Return (x, y) of the center of cell containing provided text 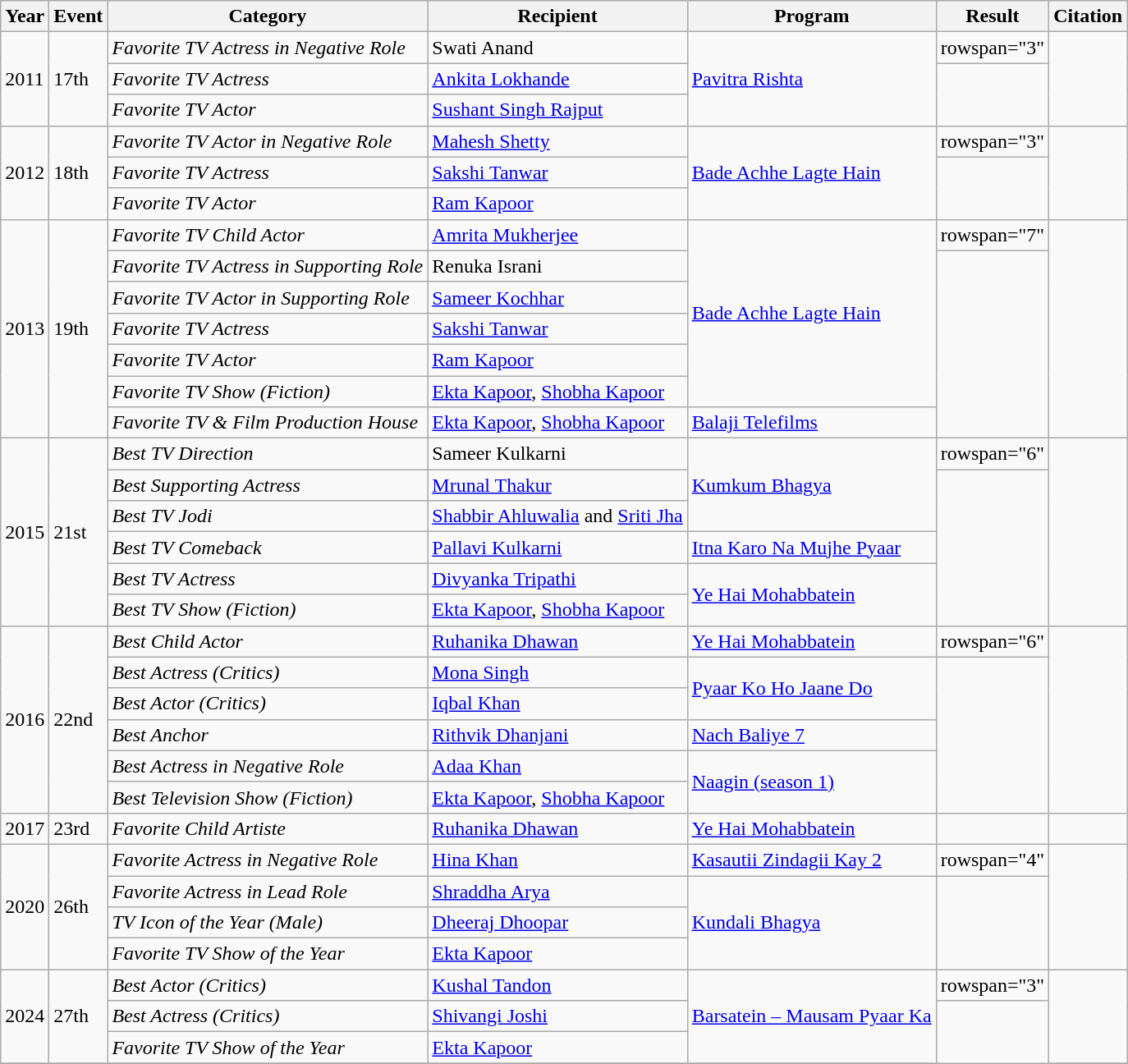
Sushant Singh Rajput (557, 110)
Best Child Actor (268, 641)
Favorite TV Child Actor (268, 235)
Iqbal Khan (557, 704)
Ankita Lokhande (557, 79)
27th (79, 1016)
Amrita Mukherjee (557, 235)
Sameer Kulkarni (557, 454)
Best TV Comeback (268, 548)
Pavitra Rishta (811, 79)
Favorite TV Show (Fiction) (268, 392)
Kasautii Zindagii Kay 2 (811, 860)
Mrunal Thakur (557, 485)
Best Supporting Actress (268, 485)
Hina Khan (557, 860)
2013 (25, 328)
Divyanka Tripathi (557, 579)
Favorite TV Actress in Negative Role (268, 48)
Nach Baliye 7 (811, 735)
Adaa Khan (557, 766)
Kushal Tandon (557, 985)
22nd (79, 719)
Mona Singh (557, 672)
Favorite Actress in Negative Role (268, 860)
Shivangi Joshi (557, 1016)
Best Actress in Negative Role (268, 766)
2012 (25, 172)
Balaji Telefilms (811, 423)
Favorite TV Actress in Supporting Role (268, 266)
Naagin (season 1) (811, 782)
Best TV Show (Fiction) (268, 610)
Category (268, 16)
18th (79, 172)
Mahesh Shetty (557, 141)
Best Television Show (Fiction) (268, 797)
2015 (25, 532)
Renuka Israni (557, 266)
Favorite Child Artiste (268, 828)
Kundali Bhagya (811, 922)
Shraddha Arya (557, 891)
2011 (25, 79)
Favorite TV & Film Production House (268, 423)
Event (79, 16)
Best TV Direction (268, 454)
Itna Karo Na Mujhe Pyaar (811, 548)
Result (993, 16)
17th (79, 79)
Citation (1089, 16)
Best Anchor (268, 735)
Favorite Actress in Lead Role (268, 891)
2020 (25, 906)
19th (79, 328)
23rd (79, 828)
Dheeraj Dhoopar (557, 923)
21st (79, 532)
Favorite TV Actor in Negative Role (268, 141)
rowspan="7" (993, 235)
Best TV Actress (268, 579)
Rithvik Dhanjani (557, 735)
Pallavi Kulkarni (557, 548)
26th (79, 906)
Sameer Kochhar (557, 297)
TV Icon of the Year (Male) (268, 923)
Program (811, 16)
Recipient (557, 16)
Swati Anand (557, 48)
rowspan="4" (993, 860)
2024 (25, 1016)
Kumkum Bhagya (811, 485)
Best TV Jodi (268, 516)
Shabbir Ahluwalia and Sriti Jha (557, 516)
2016 (25, 719)
2017 (25, 828)
Year (25, 16)
Pyaar Ko Ho Jaane Do (811, 688)
Favorite TV Actor in Supporting Role (268, 297)
Barsatein – Mausam Pyaar Ka (811, 1016)
